Provide the [X, Y] coordinate of the cell's center where the given text is located.  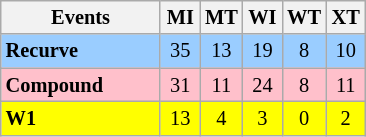
4 [222, 118]
Recurve [81, 51]
10 [346, 51]
0 [304, 118]
WI [263, 17]
24 [263, 85]
Events [81, 17]
3 [263, 118]
35 [180, 51]
WT [304, 17]
W1 [81, 118]
MT [222, 17]
31 [180, 85]
MI [180, 17]
2 [346, 118]
XT [346, 17]
19 [263, 51]
Compound [81, 85]
